Output the [X, Y] coordinate of the center of the cell containing the given text.  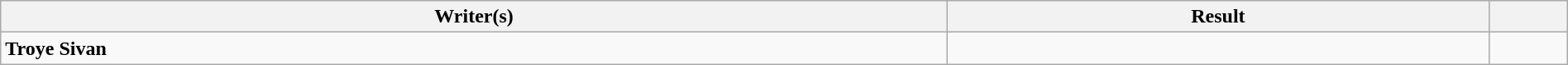
Troye Sivan [475, 48]
Result [1217, 17]
Writer(s) [475, 17]
